Identify which cell holds the provided text, then report its (x, y) central coordinate. 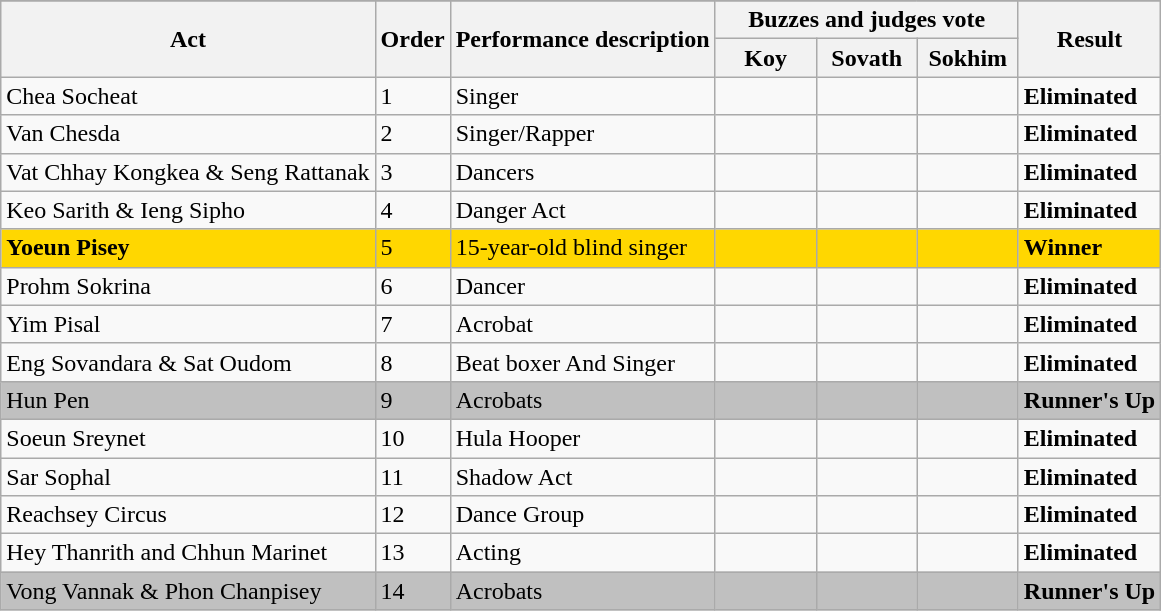
Danger Act (582, 210)
Hey Thanrith and Chhun Marinet (188, 553)
8 (412, 362)
Hula Hooper (582, 438)
Acting (582, 553)
Order (412, 39)
13 (412, 553)
Yim Pisal (188, 324)
Vat Chhay Kongkea & Seng Rattanak (188, 172)
Act (188, 39)
Sovath (866, 58)
Dance Group (582, 515)
Singer/Rapper (582, 134)
Singer (582, 96)
Van Chesda (188, 134)
Chea Socheat (188, 96)
Shadow Act (582, 477)
Hun Pen (188, 400)
Acrobat (582, 324)
4 (412, 210)
2 (412, 134)
7 (412, 324)
Sokhim (968, 58)
15-year-old blind singer (582, 248)
9 (412, 400)
Prohm Sokrina (188, 286)
Yoeun Pisey (188, 248)
12 (412, 515)
Reachsey Circus (188, 515)
Winner (1089, 248)
6 (412, 286)
Result (1089, 39)
Sar Sophal (188, 477)
Dancer (582, 286)
Dancers (582, 172)
Beat boxer And Singer (582, 362)
14 (412, 591)
1 (412, 96)
10 (412, 438)
Eng Sovandara & Sat Oudom (188, 362)
Soeun Sreynet (188, 438)
3 (412, 172)
Performance description (582, 39)
Buzzes and judges vote (866, 20)
5 (412, 248)
Keo Sarith & Ieng Sipho (188, 210)
Vong Vannak & Phon Chanpisey (188, 591)
11 (412, 477)
Koy (766, 58)
